Return [x, y] of the center of cell containing provided text 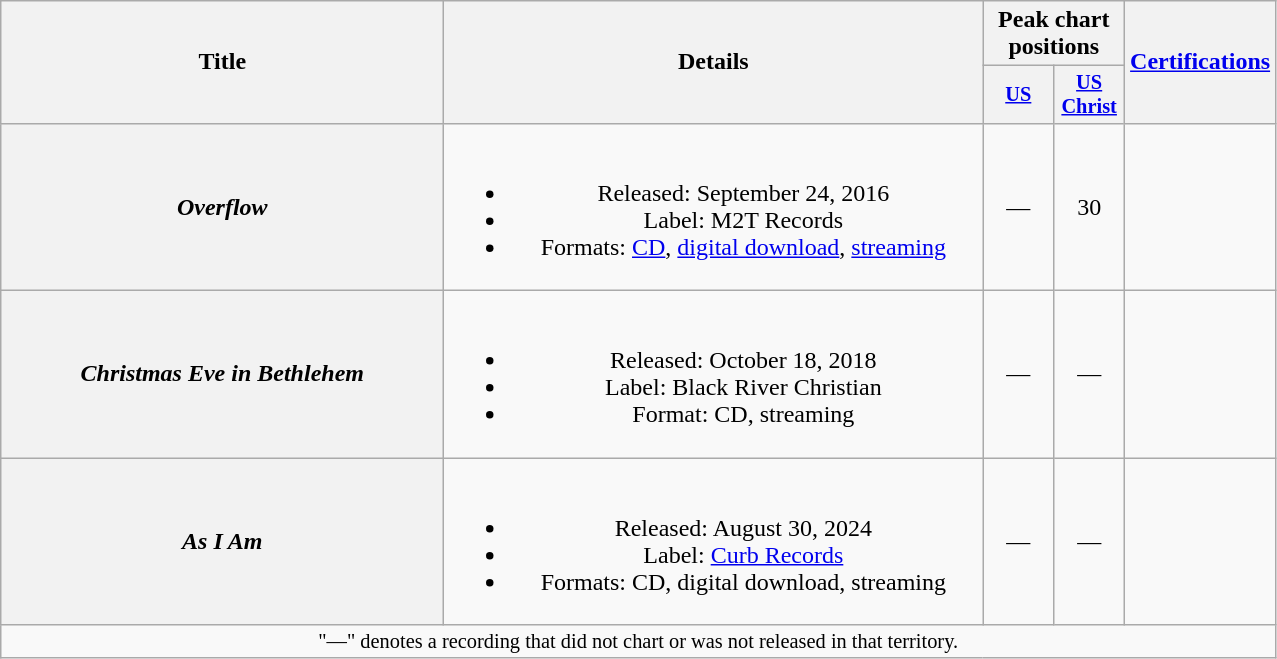
Certifications [1200, 62]
US [1018, 95]
As I Am [222, 542]
Christmas Eve in Bethlehem [222, 374]
USChrist [1090, 95]
30 [1090, 206]
"—" denotes a recording that did not chart or was not released in that territory. [638, 642]
Overflow [222, 206]
Released: August 30, 2024Label: Curb RecordsFormats: CD, digital download, streaming [714, 542]
Released: September 24, 2016Label: M2T RecordsFormats: CD, digital download, streaming [714, 206]
Released: October 18, 2018Label: Black River ChristianFormat: CD, streaming [714, 374]
Details [714, 62]
Peak chart positions [1054, 34]
Title [222, 62]
